Identify which cell holds the provided text, then report its [X, Y] central coordinate. 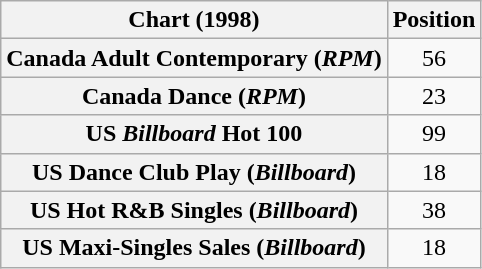
23 [434, 96]
US Hot R&B Singles (Billboard) [194, 210]
Position [434, 20]
US Dance Club Play (Billboard) [194, 172]
99 [434, 134]
Chart (1998) [194, 20]
56 [434, 58]
Canada Adult Contemporary (RPM) [194, 58]
38 [434, 210]
US Maxi-Singles Sales (Billboard) [194, 248]
Canada Dance (RPM) [194, 96]
US Billboard Hot 100 [194, 134]
